Extract the (x, y) coordinate from the center of the cell holding the provided text.  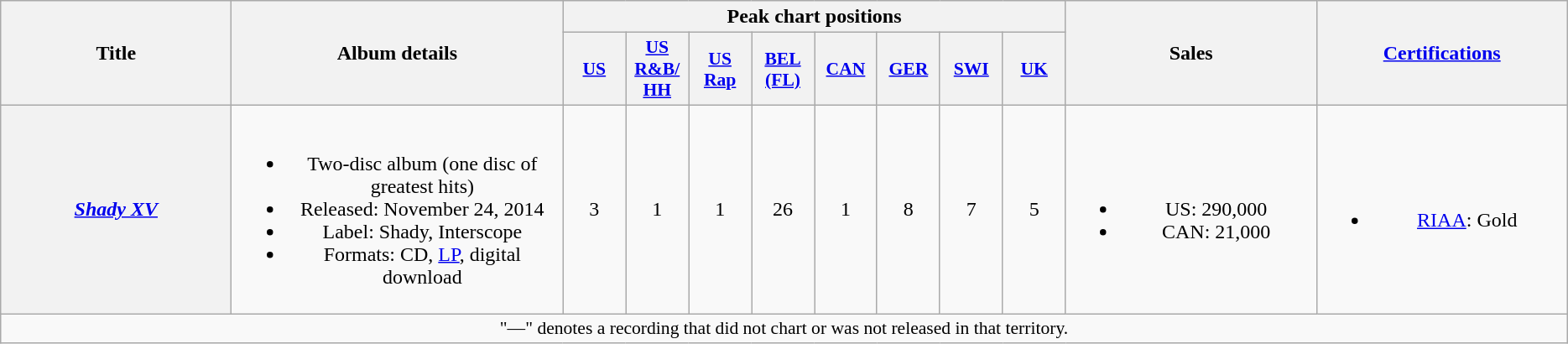
26 (784, 209)
Certifications (1441, 54)
BEL (FL) (784, 69)
US: 290,000CAN: 21,000 (1191, 209)
US R&B/HH (658, 69)
US (594, 69)
GER (908, 69)
US Rap (720, 69)
5 (1034, 209)
Title (116, 54)
Album details (398, 54)
Sales (1191, 54)
RIAA: Gold (1441, 209)
UK (1034, 69)
Shady XV (116, 209)
7 (972, 209)
CAN (846, 69)
3 (594, 209)
"—" denotes a recording that did not chart or was not released in that territory. (784, 329)
SWI (972, 69)
Two-disc album (one disc of greatest hits)Released: November 24, 2014Label: Shady, InterscopeFormats: CD, LP, digital download (398, 209)
Peak chart positions (814, 17)
8 (908, 209)
